Detect which cell encompasses the target text, then output its [x, y] center coordinate. 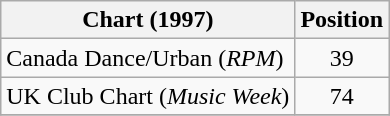
Canada Dance/Urban (RPM) [148, 58]
Position [342, 20]
39 [342, 58]
UK Club Chart (Music Week) [148, 96]
74 [342, 96]
Chart (1997) [148, 20]
